For the text-containing cell, return its midpoint in [x, y] coordinate format. 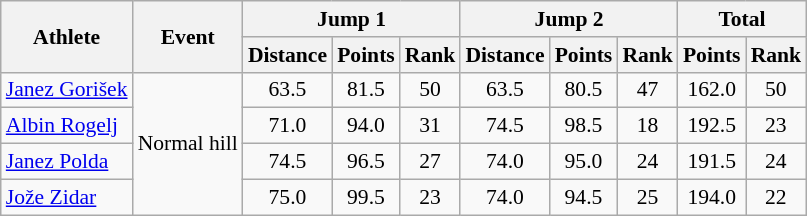
Athlete [67, 36]
27 [430, 162]
Jump 2 [569, 19]
96.5 [366, 162]
18 [648, 126]
81.5 [366, 90]
25 [648, 197]
Total [742, 19]
194.0 [712, 197]
Jump 1 [352, 19]
191.5 [712, 162]
80.5 [584, 90]
94.5 [584, 197]
95.0 [584, 162]
31 [430, 126]
22 [776, 197]
Jože Zidar [67, 197]
98.5 [584, 126]
99.5 [366, 197]
162.0 [712, 90]
47 [648, 90]
75.0 [288, 197]
Janez Gorišek [67, 90]
Event [188, 36]
71.0 [288, 126]
94.0 [366, 126]
Albin Rogelj [67, 126]
Normal hill [188, 143]
192.5 [712, 126]
Janez Polda [67, 162]
